Identify which cell holds the provided text, then report its [x, y] central coordinate. 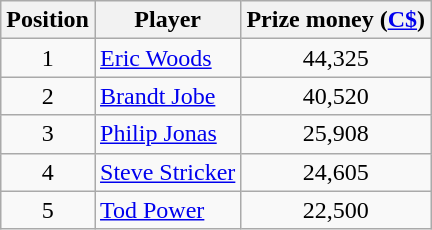
24,605 [336, 172]
4 [48, 172]
25,908 [336, 134]
2 [48, 96]
Player [167, 20]
Tod Power [167, 210]
Philip Jonas [167, 134]
Prize money (C$) [336, 20]
Brandt Jobe [167, 96]
3 [48, 134]
Eric Woods [167, 58]
1 [48, 58]
22,500 [336, 210]
Steve Stricker [167, 172]
Position [48, 20]
44,325 [336, 58]
40,520 [336, 96]
5 [48, 210]
